Identify which cell holds the provided text, then report its [x, y] central coordinate. 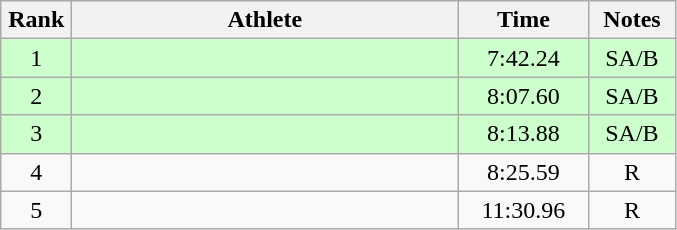
Athlete [265, 20]
11:30.96 [524, 210]
2 [36, 96]
8:25.59 [524, 172]
8:13.88 [524, 134]
3 [36, 134]
Notes [632, 20]
Rank [36, 20]
1 [36, 58]
Time [524, 20]
4 [36, 172]
5 [36, 210]
8:07.60 [524, 96]
7:42.24 [524, 58]
